Detect which cell encompasses the target text, then output its (x, y) center coordinate. 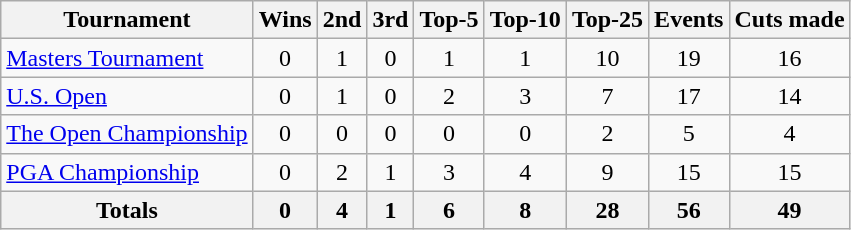
Totals (127, 210)
6 (449, 210)
9 (607, 172)
28 (607, 210)
Wins (285, 20)
Masters Tournament (127, 58)
Tournament (127, 20)
2nd (342, 20)
8 (525, 210)
PGA Championship (127, 172)
56 (689, 210)
7 (607, 96)
19 (689, 58)
5 (689, 134)
Cuts made (790, 20)
49 (790, 210)
Top-10 (525, 20)
10 (607, 58)
Top-5 (449, 20)
U.S. Open (127, 96)
16 (790, 58)
14 (790, 96)
The Open Championship (127, 134)
3rd (390, 20)
Top-25 (607, 20)
17 (689, 96)
Events (689, 20)
